Extract the (x, y) coordinate from the center of the cell holding the provided text.  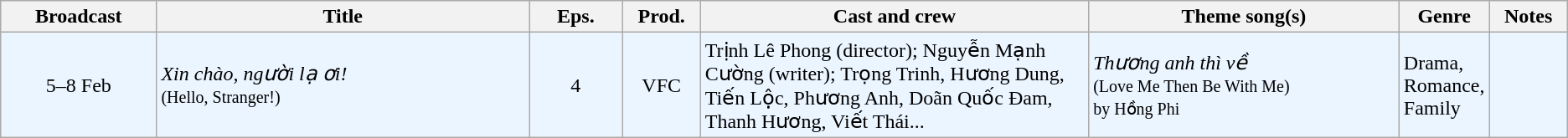
Notes (1528, 17)
VFC (662, 85)
Thương anh thì về (Love Me Then Be With Me)by Hồng Phi (1245, 85)
Theme song(s) (1245, 17)
Xin chào, người lạ ơi! (Hello, Stranger!) (343, 85)
Eps. (576, 17)
4 (576, 85)
Prod. (662, 17)
5–8 Feb (79, 85)
Cast and crew (895, 17)
Title (343, 17)
Broadcast (79, 17)
Genre (1444, 17)
Drama, Romance, Family (1444, 85)
Trịnh Lê Phong (director); Nguyễn Mạnh Cường (writer); Trọng Trinh, Hương Dung, Tiến Lộc, Phương Anh, Doãn Quốc Đam, Thanh Hương, Viết Thái... (895, 85)
